Extract the [x, y] coordinate from the center of the cell holding the provided text.  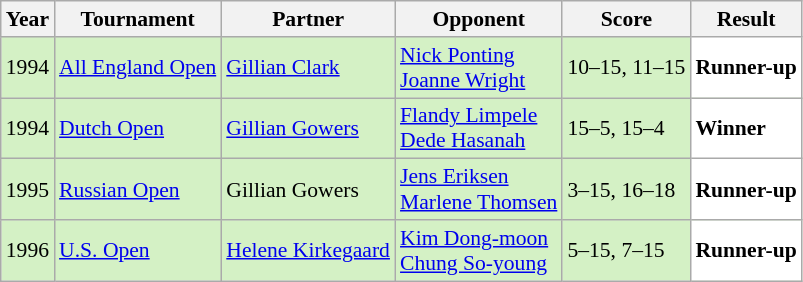
Jens Eriksen Marlene Thomsen [478, 190]
Dutch Open [138, 128]
15–5, 15–4 [626, 128]
All England Open [138, 68]
Opponent [478, 19]
1995 [28, 190]
10–15, 11–15 [626, 68]
Kim Dong-moon Chung So-young [478, 250]
Tournament [138, 19]
Gillian Clark [308, 68]
Russian Open [138, 190]
U.S. Open [138, 250]
Helene Kirkegaard [308, 250]
Result [746, 19]
1996 [28, 250]
3–15, 16–18 [626, 190]
Partner [308, 19]
Nick Ponting Joanne Wright [478, 68]
5–15, 7–15 [626, 250]
Flandy Limpele Dede Hasanah [478, 128]
Year [28, 19]
Winner [746, 128]
Score [626, 19]
